Return the [X, Y] coordinate for the center point of the cell that contains the specified text.  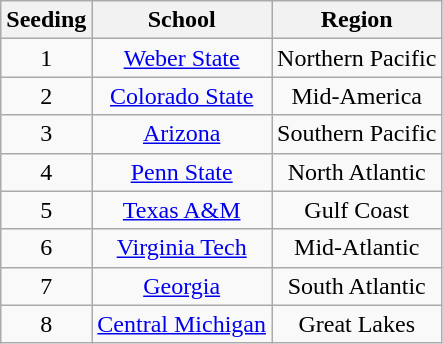
4 [46, 172]
Texas A&M [182, 210]
Region [357, 20]
Georgia [182, 286]
3 [46, 134]
Mid-Atlantic [357, 248]
North Atlantic [357, 172]
School [182, 20]
1 [46, 58]
Weber State [182, 58]
Northern Pacific [357, 58]
South Atlantic [357, 286]
Central Michigan [182, 324]
5 [46, 210]
Arizona [182, 134]
Colorado State [182, 96]
Penn State [182, 172]
Seeding [46, 20]
8 [46, 324]
7 [46, 286]
6 [46, 248]
Southern Pacific [357, 134]
Mid-America [357, 96]
2 [46, 96]
Virginia Tech [182, 248]
Gulf Coast [357, 210]
Great Lakes [357, 324]
